Pinpoint the cell where the given text exists, returning its [x, y] midpoint coordinate. 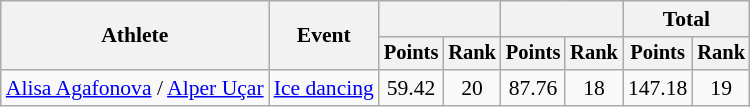
Alisa Agafonova / Alper Uçar [135, 88]
147.18 [658, 88]
Total [686, 19]
Ice dancing [324, 88]
87.76 [533, 88]
19 [721, 88]
Athlete [135, 36]
Event [324, 36]
59.42 [411, 88]
20 [472, 88]
18 [594, 88]
